Identify which cell holds the provided text, then report its (x, y) central coordinate. 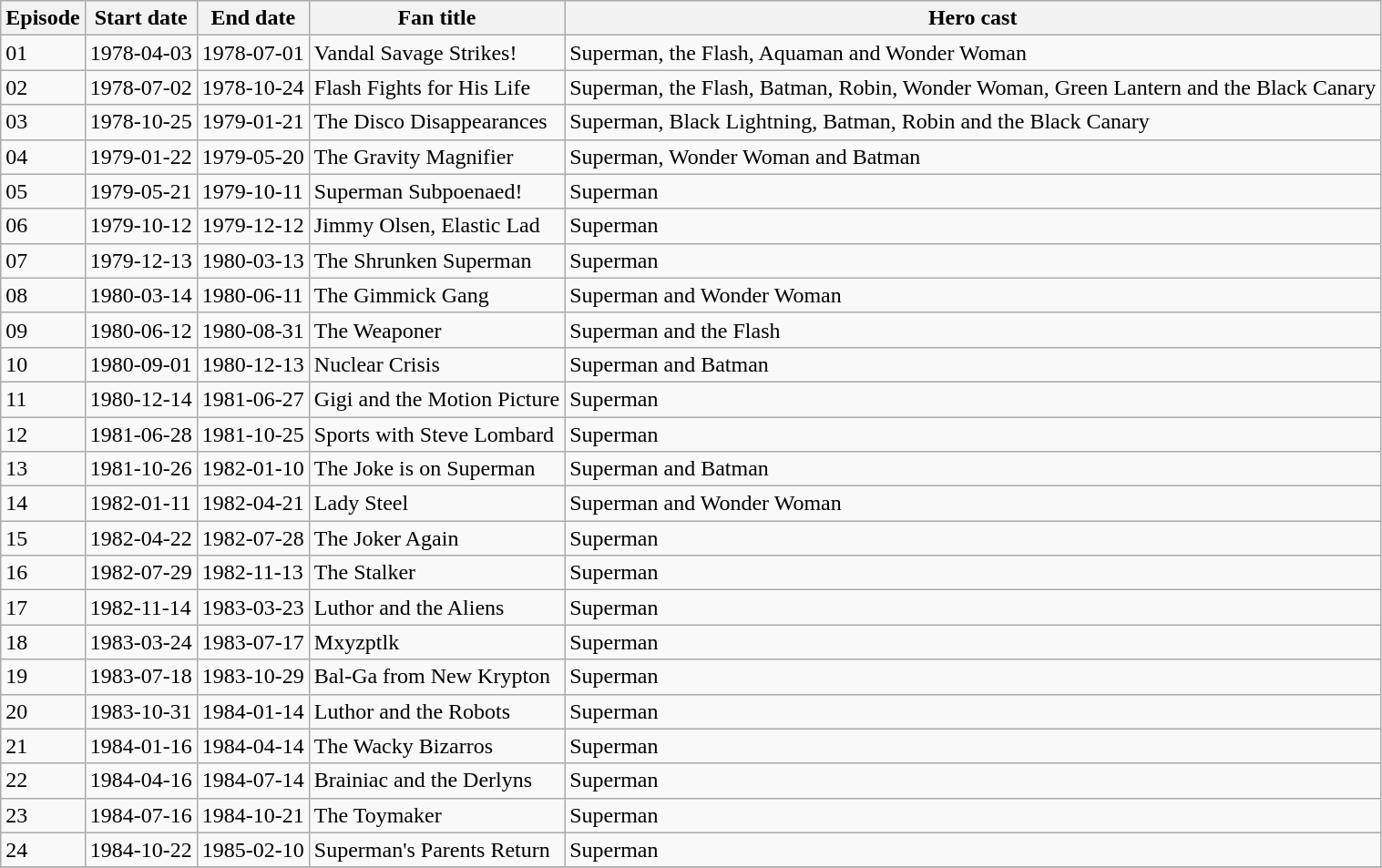
1984-10-21 (253, 815)
14 (43, 504)
1981-10-25 (253, 434)
Jimmy Olsen, Elastic Lad (436, 226)
1979-05-21 (140, 191)
1982-04-21 (253, 504)
1980-09-01 (140, 364)
06 (43, 226)
The Weaponer (436, 330)
The Disco Disappearances (436, 122)
1984-01-14 (253, 711)
1984-04-16 (140, 781)
1981-06-27 (253, 399)
1978-07-01 (253, 53)
Bal-Ga from New Krypton (436, 677)
Superman, the Flash, Batman, Robin, Wonder Woman, Green Lantern and the Black Canary (973, 87)
01 (43, 53)
1981-10-26 (140, 469)
1979-10-11 (253, 191)
1980-08-31 (253, 330)
1982-01-11 (140, 504)
1980-12-13 (253, 364)
22 (43, 781)
The Joke is on Superman (436, 469)
20 (43, 711)
Superman Subpoenaed! (436, 191)
21 (43, 746)
1983-03-23 (253, 608)
23 (43, 815)
1984-07-16 (140, 815)
Fan title (436, 18)
Luthor and the Robots (436, 711)
03 (43, 122)
Superman's Parents Return (436, 850)
Gigi and the Motion Picture (436, 399)
1983-10-31 (140, 711)
Flash Fights for His Life (436, 87)
1980-12-14 (140, 399)
1984-04-14 (253, 746)
Mxyzptlk (436, 642)
1979-01-22 (140, 157)
1978-10-24 (253, 87)
End date (253, 18)
The Toymaker (436, 815)
1982-01-10 (253, 469)
17 (43, 608)
16 (43, 573)
19 (43, 677)
05 (43, 191)
Vandal Savage Strikes! (436, 53)
1982-11-13 (253, 573)
Brainiac and the Derlyns (436, 781)
02 (43, 87)
1980-06-11 (253, 295)
1980-03-14 (140, 295)
13 (43, 469)
1979-05-20 (253, 157)
10 (43, 364)
Luthor and the Aliens (436, 608)
1982-04-22 (140, 538)
1984-01-16 (140, 746)
The Joker Again (436, 538)
24 (43, 850)
1979-01-21 (253, 122)
08 (43, 295)
The Shrunken Superman (436, 260)
1983-03-24 (140, 642)
Superman and the Flash (973, 330)
Superman, the Flash, Aquaman and Wonder Woman (973, 53)
Lady Steel (436, 504)
The Stalker (436, 573)
The Wacky Bizarros (436, 746)
1979-12-12 (253, 226)
1981-06-28 (140, 434)
Nuclear Crisis (436, 364)
07 (43, 260)
1984-07-14 (253, 781)
1979-10-12 (140, 226)
1979-12-13 (140, 260)
1978-10-25 (140, 122)
12 (43, 434)
Superman, Black Lightning, Batman, Robin and the Black Canary (973, 122)
1980-06-12 (140, 330)
09 (43, 330)
Superman, Wonder Woman and Batman (973, 157)
04 (43, 157)
1983-10-29 (253, 677)
1983-07-17 (253, 642)
The Gimmick Gang (436, 295)
1980-03-13 (253, 260)
Sports with Steve Lombard (436, 434)
15 (43, 538)
1982-07-29 (140, 573)
1982-07-28 (253, 538)
1985-02-10 (253, 850)
18 (43, 642)
Start date (140, 18)
11 (43, 399)
1983-07-18 (140, 677)
Episode (43, 18)
1978-07-02 (140, 87)
The Gravity Magnifier (436, 157)
Hero cast (973, 18)
1978-04-03 (140, 53)
1982-11-14 (140, 608)
1984-10-22 (140, 850)
